Search for the cell housing the specified text and yield its (x, y) center coordinate. 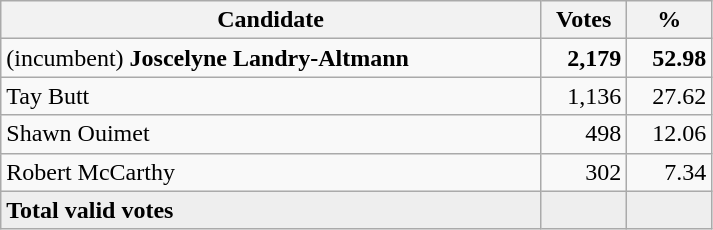
Robert McCarthy (271, 172)
27.62 (670, 96)
Candidate (271, 20)
7.34 (670, 172)
Shawn Ouimet (271, 134)
498 (583, 134)
Votes (583, 20)
% (670, 20)
52.98 (670, 58)
302 (583, 172)
Tay Butt (271, 96)
1,136 (583, 96)
12.06 (670, 134)
2,179 (583, 58)
Total valid votes (271, 210)
(incumbent) Joscelyne Landry-Altmann (271, 58)
